Detect which cell encompasses the target text, then output its (X, Y) center coordinate. 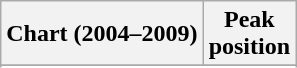
Chart (2004–2009) (102, 34)
Peakposition (249, 34)
